Return (x, y) of the center of cell containing provided text 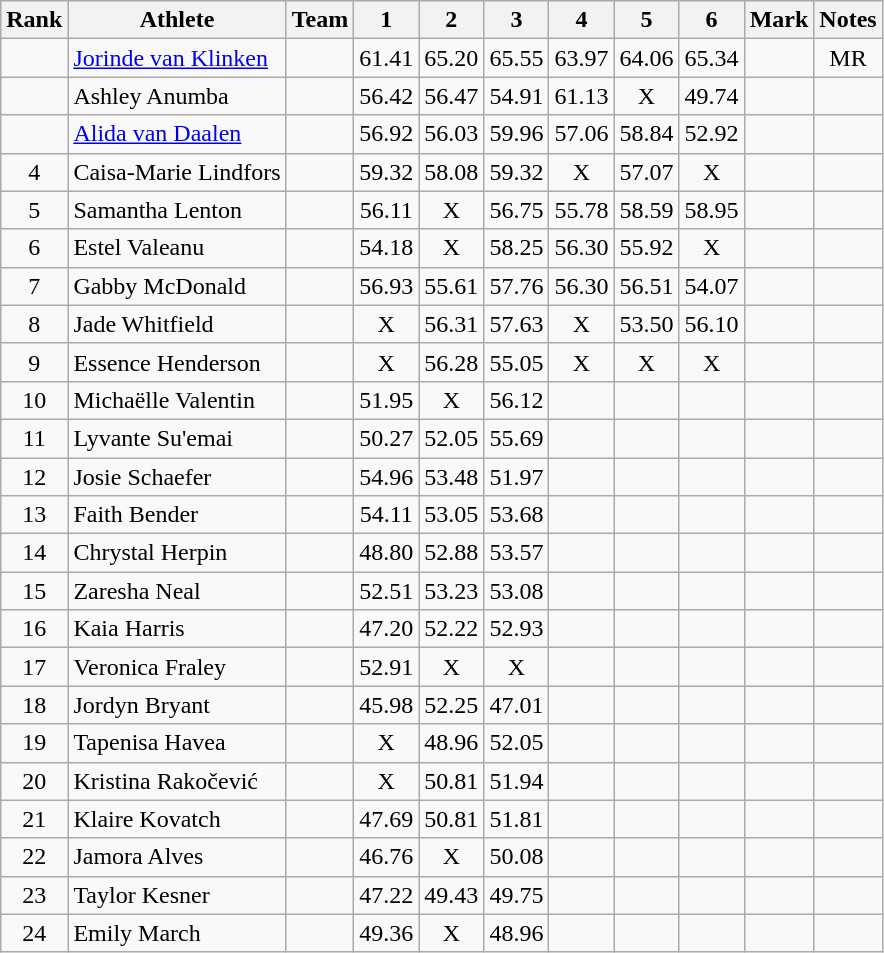
Faith Bender (177, 515)
52.22 (452, 629)
10 (34, 400)
Zaresha Neal (177, 591)
Team (320, 20)
Estel Valeanu (177, 248)
57.06 (582, 134)
Gabby McDonald (177, 286)
47.20 (386, 629)
51.95 (386, 400)
56.51 (646, 286)
46.76 (386, 857)
Lyvante Su'emai (177, 438)
MR (848, 58)
56.92 (386, 134)
52.25 (452, 705)
16 (34, 629)
55.69 (516, 438)
52.93 (516, 629)
54.91 (516, 96)
53.68 (516, 515)
49.74 (712, 96)
Mark (779, 20)
Michaëlle Valentin (177, 400)
Caisa-Marie Lindfors (177, 172)
56.75 (516, 210)
Ashley Anumba (177, 96)
Kaia Harris (177, 629)
12 (34, 477)
61.13 (582, 96)
56.28 (452, 362)
54.96 (386, 477)
56.11 (386, 210)
55.61 (452, 286)
14 (34, 553)
49.36 (386, 933)
47.69 (386, 819)
51.97 (516, 477)
56.12 (516, 400)
22 (34, 857)
63.97 (582, 58)
56.42 (386, 96)
23 (34, 895)
19 (34, 743)
56.10 (712, 324)
54.18 (386, 248)
8 (34, 324)
53.50 (646, 324)
20 (34, 781)
Taylor Kesner (177, 895)
58.59 (646, 210)
Essence Henderson (177, 362)
65.20 (452, 58)
57.63 (516, 324)
53.08 (516, 591)
50.27 (386, 438)
59.96 (516, 134)
Jade Whitfield (177, 324)
7 (34, 286)
65.55 (516, 58)
61.41 (386, 58)
56.47 (452, 96)
49.43 (452, 895)
Samantha Lenton (177, 210)
45.98 (386, 705)
58.95 (712, 210)
55.78 (582, 210)
17 (34, 667)
24 (34, 933)
Jamora Alves (177, 857)
Tapenisa Havea (177, 743)
Jordyn Bryant (177, 705)
53.48 (452, 477)
52.92 (712, 134)
47.01 (516, 705)
47.22 (386, 895)
Chrystal Herpin (177, 553)
Jorinde van Klinken (177, 58)
Josie Schaefer (177, 477)
53.57 (516, 553)
51.81 (516, 819)
51.94 (516, 781)
64.06 (646, 58)
49.75 (516, 895)
52.91 (386, 667)
48.80 (386, 553)
58.08 (452, 172)
Emily March (177, 933)
53.05 (452, 515)
55.05 (516, 362)
Athlete (177, 20)
Veronica Fraley (177, 667)
58.25 (516, 248)
13 (34, 515)
52.88 (452, 553)
15 (34, 591)
56.93 (386, 286)
65.34 (712, 58)
53.23 (452, 591)
Rank (34, 20)
Notes (848, 20)
18 (34, 705)
54.11 (386, 515)
58.84 (646, 134)
57.76 (516, 286)
3 (516, 20)
56.31 (452, 324)
Alida van Daalen (177, 134)
52.51 (386, 591)
1 (386, 20)
50.08 (516, 857)
9 (34, 362)
2 (452, 20)
21 (34, 819)
56.03 (452, 134)
11 (34, 438)
54.07 (712, 286)
55.92 (646, 248)
Kristina Rakočević (177, 781)
57.07 (646, 172)
Klaire Kovatch (177, 819)
